Search for the cell housing the specified text and yield its [X, Y] center coordinate. 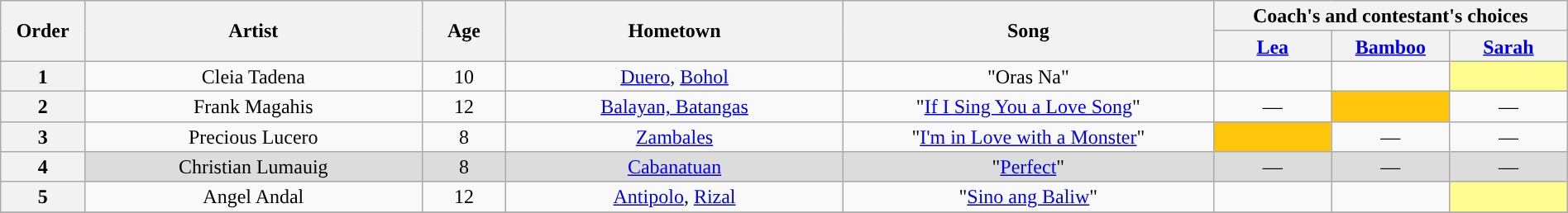
Zambales [675, 137]
1 [43, 76]
Cabanatuan [675, 167]
10 [464, 76]
"If I Sing You a Love Song" [1028, 106]
Song [1028, 31]
Age [464, 31]
Christian Lumauig [253, 167]
Bamboo [1391, 46]
Order [43, 31]
"Oras Na" [1028, 76]
Coach's and contestant's choices [1390, 17]
Antipolo, Rizal [675, 196]
Cleia Tadena [253, 76]
Angel Andal [253, 196]
Precious Lucero [253, 137]
4 [43, 167]
3 [43, 137]
Artist [253, 31]
Frank Magahis [253, 106]
2 [43, 106]
"Sino ang Baliw" [1028, 196]
5 [43, 196]
Duero, Bohol [675, 76]
Balayan, Batangas [675, 106]
Hometown [675, 31]
Lea [1272, 46]
"I'm in Love with a Monster" [1028, 137]
Sarah [1508, 46]
"Perfect" [1028, 167]
